Output the (x, y) coordinate of the center of the cell containing the given text.  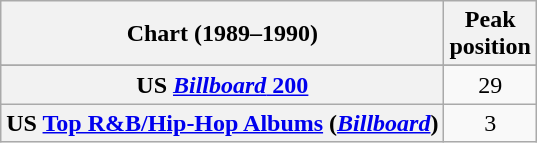
29 (490, 85)
US Top R&B/Hip-Hop Albums (Billboard) (222, 123)
Peakposition (490, 34)
US Billboard 200 (222, 85)
Chart (1989–1990) (222, 34)
3 (490, 123)
